Scan for the cell matching the given text and deliver its [X, Y] coordinate at center. 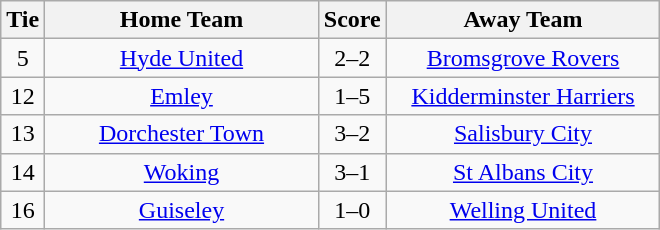
14 [23, 172]
Tie [23, 20]
Emley [182, 96]
1–5 [352, 96]
Away Team [523, 20]
3–1 [352, 172]
16 [23, 210]
1–0 [352, 210]
Score [352, 20]
St Albans City [523, 172]
Home Team [182, 20]
12 [23, 96]
Guiseley [182, 210]
Salisbury City [523, 134]
Woking [182, 172]
2–2 [352, 58]
Bromsgrove Rovers [523, 58]
Dorchester Town [182, 134]
Welling United [523, 210]
Kidderminster Harriers [523, 96]
5 [23, 58]
Hyde United [182, 58]
3–2 [352, 134]
13 [23, 134]
